Return the [x, y] coordinate for the center point of the cell that contains the specified text.  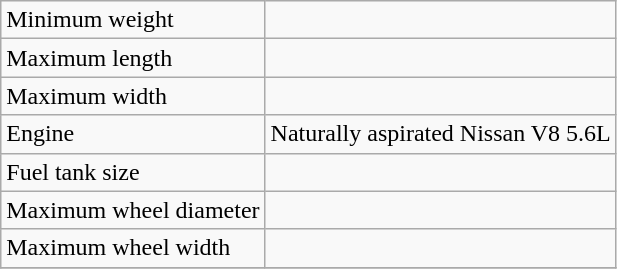
Engine [133, 134]
Naturally aspirated Nissan V8 5.6L [440, 134]
Maximum wheel width [133, 248]
Maximum wheel diameter [133, 210]
Minimum weight [133, 20]
Fuel tank size [133, 172]
Maximum width [133, 96]
Maximum length [133, 58]
